Extract the (x, y) coordinate from the center of the cell holding the provided text.  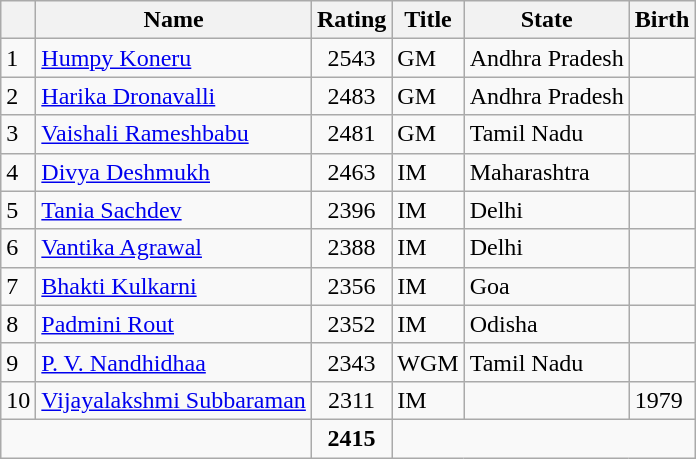
5 (18, 210)
2311 (351, 400)
1979 (662, 400)
Vaishali Rameshbabu (174, 134)
Maharashtra (546, 172)
Title (428, 20)
State (546, 20)
9 (18, 362)
2543 (351, 58)
Humpy Koneru (174, 58)
2343 (351, 362)
2356 (351, 286)
Name (174, 20)
8 (18, 324)
2463 (351, 172)
2483 (351, 96)
2388 (351, 248)
Birth (662, 20)
2352 (351, 324)
Goa (546, 286)
Harika Dronavalli (174, 96)
2415 (351, 438)
P. V. Nandhidhaa (174, 362)
1 (18, 58)
Rating (351, 20)
Vantika Agrawal (174, 248)
WGM (428, 362)
2396 (351, 210)
2481 (351, 134)
4 (18, 172)
Odisha (546, 324)
2 (18, 96)
Tania Sachdev (174, 210)
10 (18, 400)
3 (18, 134)
6 (18, 248)
Padmini Rout (174, 324)
7 (18, 286)
Bhakti Kulkarni (174, 286)
Divya Deshmukh (174, 172)
Vijayalakshmi Subbaraman (174, 400)
